Locate the cell with the specified text and output its (X, Y) center coordinate. 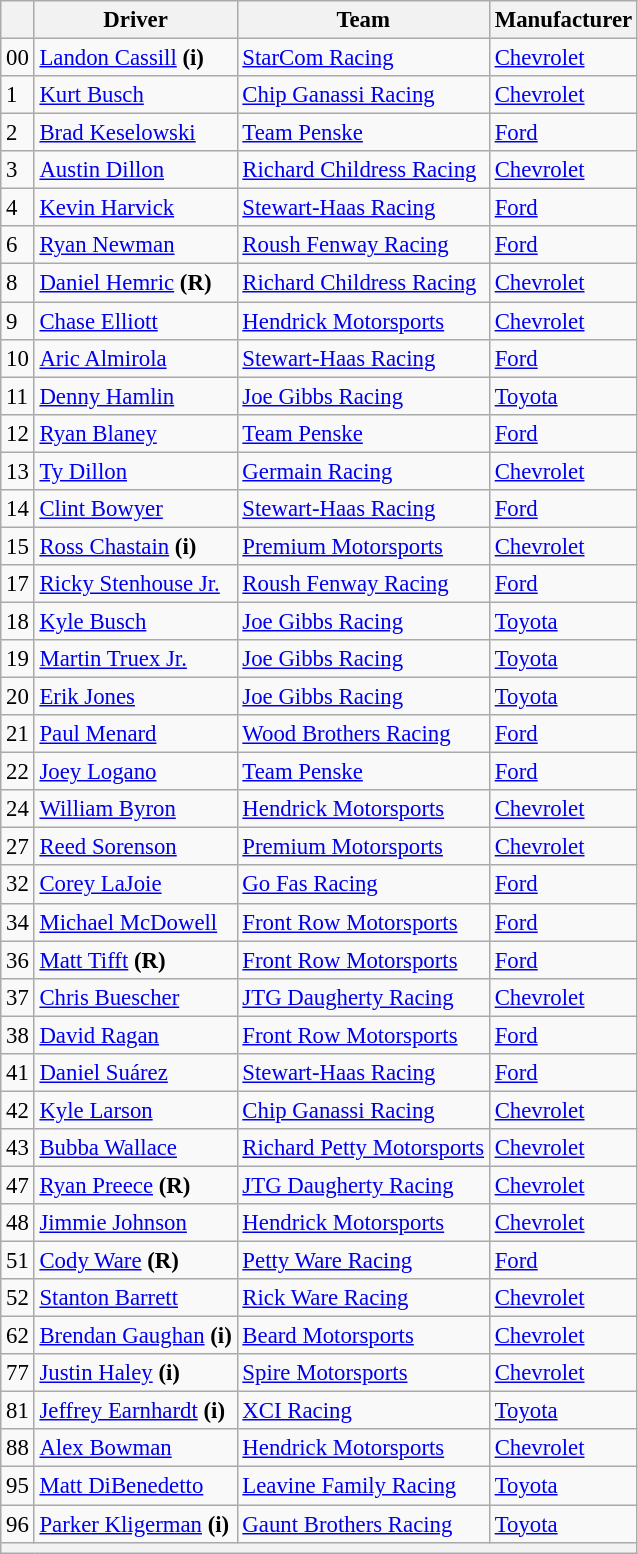
Go Fas Racing (363, 885)
William Byron (136, 809)
Matt Tifft (R) (136, 960)
17 (18, 584)
Germain Racing (363, 471)
27 (18, 847)
2 (18, 133)
Richard Petty Motorsports (363, 1148)
Wood Brothers Racing (363, 734)
Joey Logano (136, 772)
Kyle Larson (136, 1110)
9 (18, 321)
David Ragan (136, 1035)
Kurt Busch (136, 95)
14 (18, 509)
Aric Almirola (136, 358)
Petty Ware Racing (363, 1261)
Kevin Harvick (136, 208)
Michael McDowell (136, 922)
Martin Truex Jr. (136, 659)
Ryan Preece (R) (136, 1185)
Leavine Family Racing (363, 1486)
StarCom Racing (363, 58)
Bubba Wallace (136, 1148)
Manufacturer (563, 20)
Team (363, 20)
Reed Sorenson (136, 847)
Daniel Hemric (R) (136, 283)
48 (18, 1223)
88 (18, 1449)
Chase Elliott (136, 321)
Stanton Barrett (136, 1298)
Corey LaJoie (136, 885)
1 (18, 95)
Ross Chastain (i) (136, 546)
43 (18, 1148)
20 (18, 697)
24 (18, 809)
12 (18, 433)
42 (18, 1110)
81 (18, 1411)
10 (18, 358)
4 (18, 208)
Chris Buescher (136, 997)
Landon Cassill (i) (136, 58)
95 (18, 1486)
51 (18, 1261)
8 (18, 283)
11 (18, 396)
47 (18, 1185)
36 (18, 960)
Austin Dillon (136, 170)
3 (18, 170)
96 (18, 1524)
Gaunt Brothers Racing (363, 1524)
Clint Bowyer (136, 509)
Paul Menard (136, 734)
Cody Ware (R) (136, 1261)
Daniel Suárez (136, 1073)
Ricky Stenhouse Jr. (136, 584)
18 (18, 621)
52 (18, 1298)
38 (18, 1035)
34 (18, 922)
XCI Racing (363, 1411)
41 (18, 1073)
37 (18, 997)
Jimmie Johnson (136, 1223)
32 (18, 885)
Beard Motorsports (363, 1336)
13 (18, 471)
Matt DiBenedetto (136, 1486)
21 (18, 734)
Justin Haley (i) (136, 1373)
Brad Keselowski (136, 133)
Brendan Gaughan (i) (136, 1336)
Ty Dillon (136, 471)
Erik Jones (136, 697)
Kyle Busch (136, 621)
62 (18, 1336)
Alex Bowman (136, 1449)
Driver (136, 20)
Ryan Newman (136, 245)
Spire Motorsports (363, 1373)
15 (18, 546)
22 (18, 772)
Rick Ware Racing (363, 1298)
Denny Hamlin (136, 396)
6 (18, 245)
19 (18, 659)
00 (18, 58)
77 (18, 1373)
Jeffrey Earnhardt (i) (136, 1411)
Parker Kligerman (i) (136, 1524)
Ryan Blaney (136, 433)
